Locate the cell with the specified text and output its (x, y) center coordinate. 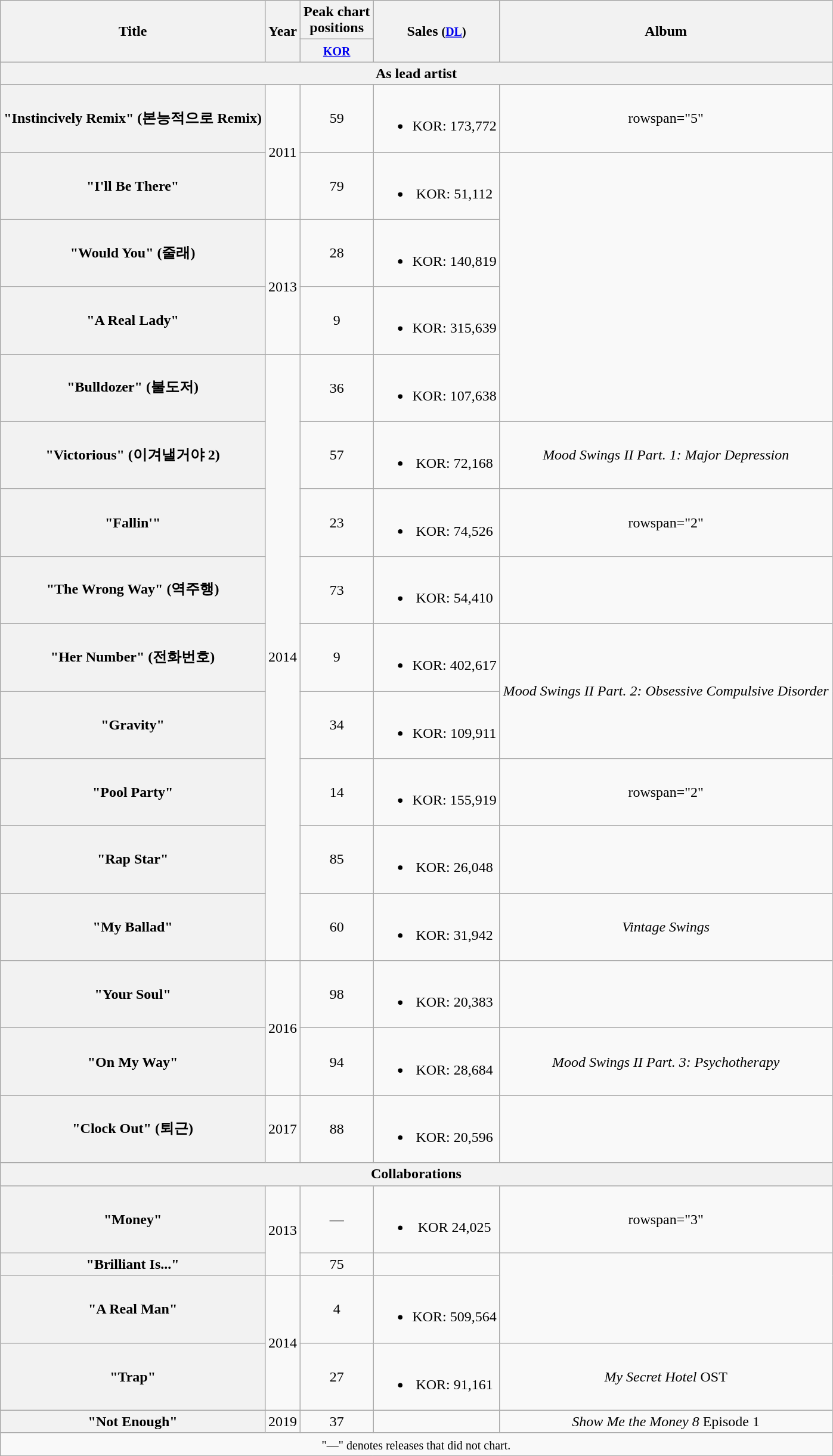
"The Wrong Way" (역주행) (133, 590)
rowspan="3" (665, 1219)
Title (133, 31)
KOR: 72,168 (436, 455)
59 (336, 118)
2016 (283, 1028)
My Secret Hotel OST (665, 1377)
60 (336, 927)
"Trap" (133, 1377)
"Clock Out" (퇴근) (133, 1129)
"Fallin'" (133, 522)
KOR: 315,639 (436, 321)
2017 (283, 1129)
Vintage Swings (665, 927)
"—" denotes releases that did not chart. (416, 1444)
"My Ballad" (133, 927)
"A Real Lady" (133, 321)
KOR 24,025 (436, 1219)
"I'll Be There" (133, 186)
KOR (336, 51)
KOR: 31,942 (436, 927)
"Victorious" (이겨낼거야 2) (133, 455)
27 (336, 1377)
"Rap Star" (133, 859)
"Instincively Remix" (본능적으로 Remix) (133, 118)
KOR: 51,112 (436, 186)
88 (336, 1129)
KOR: 402,617 (436, 657)
KOR: 28,684 (436, 1062)
"Not Enough" (133, 1421)
KOR: 20,596 (436, 1129)
KOR: 54,410 (436, 590)
85 (336, 859)
"Pool Party" (133, 793)
"Bulldozer" (불도저) (133, 387)
KOR: 26,048 (436, 859)
"Your Soul" (133, 994)
Mood Swings II Part. 2: Obsessive Compulsive Disorder (665, 691)
"Brilliant Is..." (133, 1264)
As lead artist (416, 73)
37 (336, 1421)
KOR: 109,911 (436, 725)
2019 (283, 1421)
73 (336, 590)
57 (336, 455)
14 (336, 793)
"Gravity" (133, 725)
KOR: 509,564 (436, 1309)
98 (336, 994)
"Her Number" (전화번호) (133, 657)
Sales (DL) (436, 31)
Album (665, 31)
— (336, 1219)
36 (336, 387)
Show Me the Money 8 Episode 1 (665, 1421)
"A Real Man" (133, 1309)
23 (336, 522)
rowspan="5" (665, 118)
KOR: 91,161 (436, 1377)
79 (336, 186)
34 (336, 725)
4 (336, 1309)
Mood Swings II Part. 3: Psychotherapy (665, 1062)
KOR: 173,772 (436, 118)
Year (283, 31)
"Money" (133, 1219)
KOR: 74,526 (436, 522)
28 (336, 253)
75 (336, 1264)
Collaborations (416, 1174)
94 (336, 1062)
KOR: 107,638 (436, 387)
KOR: 20,383 (436, 994)
KOR: 155,919 (436, 793)
"On My Way" (133, 1062)
"Would You" (줄래) (133, 253)
Mood Swings II Part. 1: Major Depression (665, 455)
Peak chart positions (336, 20)
KOR: 140,819 (436, 253)
2011 (283, 152)
